Identify which cell holds the provided text, then report its (x, y) central coordinate. 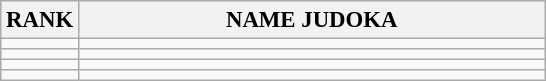
RANK (40, 20)
NAME JUDOKA (312, 20)
